Scan for the cell matching the given text and deliver its (X, Y) coordinate at center. 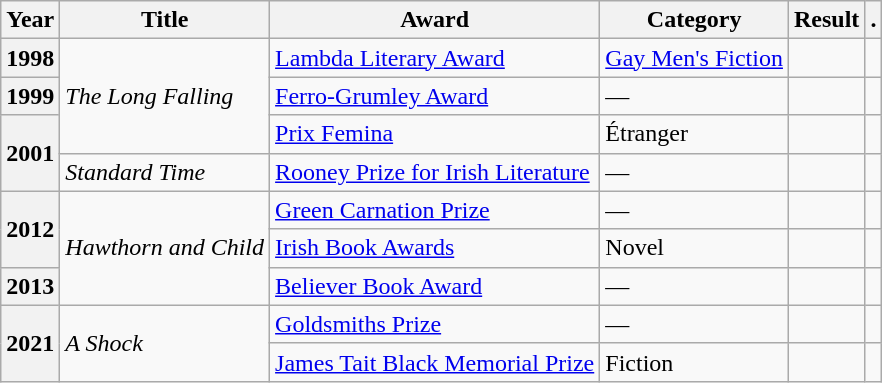
2012 (30, 229)
Award (435, 20)
2021 (30, 343)
Result (826, 20)
Year (30, 20)
A Shock (165, 343)
1998 (30, 58)
Novel (694, 248)
Gay Men's Fiction (694, 58)
. (874, 20)
Lambda Literary Award (435, 58)
Believer Book Award (435, 286)
Irish Book Awards (435, 248)
Hawthorn and Child (165, 248)
Goldsmiths Prize (435, 324)
Prix Femina (435, 134)
Standard Time (165, 172)
Ferro-Grumley Award (435, 96)
1999 (30, 96)
Étranger (694, 134)
Fiction (694, 362)
Category (694, 20)
Rooney Prize for Irish Literature (435, 172)
2001 (30, 153)
The Long Falling (165, 96)
Green Carnation Prize (435, 210)
James Tait Black Memorial Prize (435, 362)
2013 (30, 286)
Title (165, 20)
